Find where the given text appears and provide that cell's center as [X, Y] coordinate. 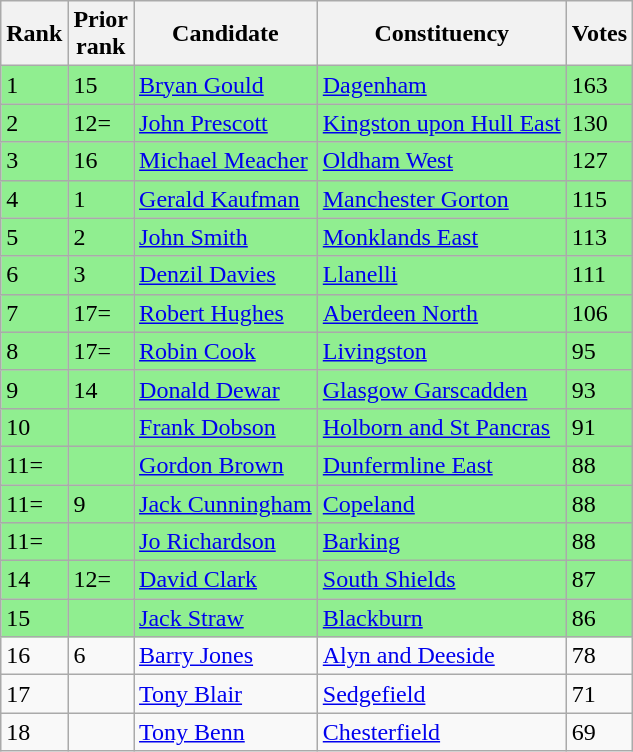
Votes [599, 34]
8 [34, 351]
87 [599, 580]
Barry Jones [226, 656]
Copeland [442, 503]
Manchester Gorton [442, 199]
Chesterfield [442, 732]
5 [34, 237]
163 [599, 85]
86 [599, 618]
Rank [34, 34]
91 [599, 427]
95 [599, 351]
7 [34, 313]
Glasgow Garscadden [442, 389]
111 [599, 275]
Llanelli [442, 275]
Kingston upon Hull East [442, 123]
Barking [442, 542]
Robert Hughes [226, 313]
Donald Dewar [226, 389]
69 [599, 732]
Michael Meacher [226, 161]
Aberdeen North [442, 313]
Priorrank [101, 34]
Dunfermline East [442, 465]
Tony Benn [226, 732]
Alyn and Deeside [442, 656]
South Shields [442, 580]
Livingston [442, 351]
130 [599, 123]
Denzil Davies [226, 275]
115 [599, 199]
Dagenham [442, 85]
David Clark [226, 580]
4 [34, 199]
Constituency [442, 34]
Oldham West [442, 161]
Holborn and St Pancras [442, 427]
17 [34, 694]
Tony Blair [226, 694]
127 [599, 161]
93 [599, 389]
Bryan Gould [226, 85]
Frank Dobson [226, 427]
Robin Cook [226, 351]
113 [599, 237]
Jack Straw [226, 618]
John Smith [226, 237]
Jack Cunningham [226, 503]
Gordon Brown [226, 465]
Sedgefield [442, 694]
Monklands East [442, 237]
71 [599, 694]
Blackburn [442, 618]
John Prescott [226, 123]
78 [599, 656]
18 [34, 732]
Gerald Kaufman [226, 199]
Candidate [226, 34]
10 [34, 427]
106 [599, 313]
Jo Richardson [226, 542]
